Detect which cell encompasses the target text, then output its (x, y) center coordinate. 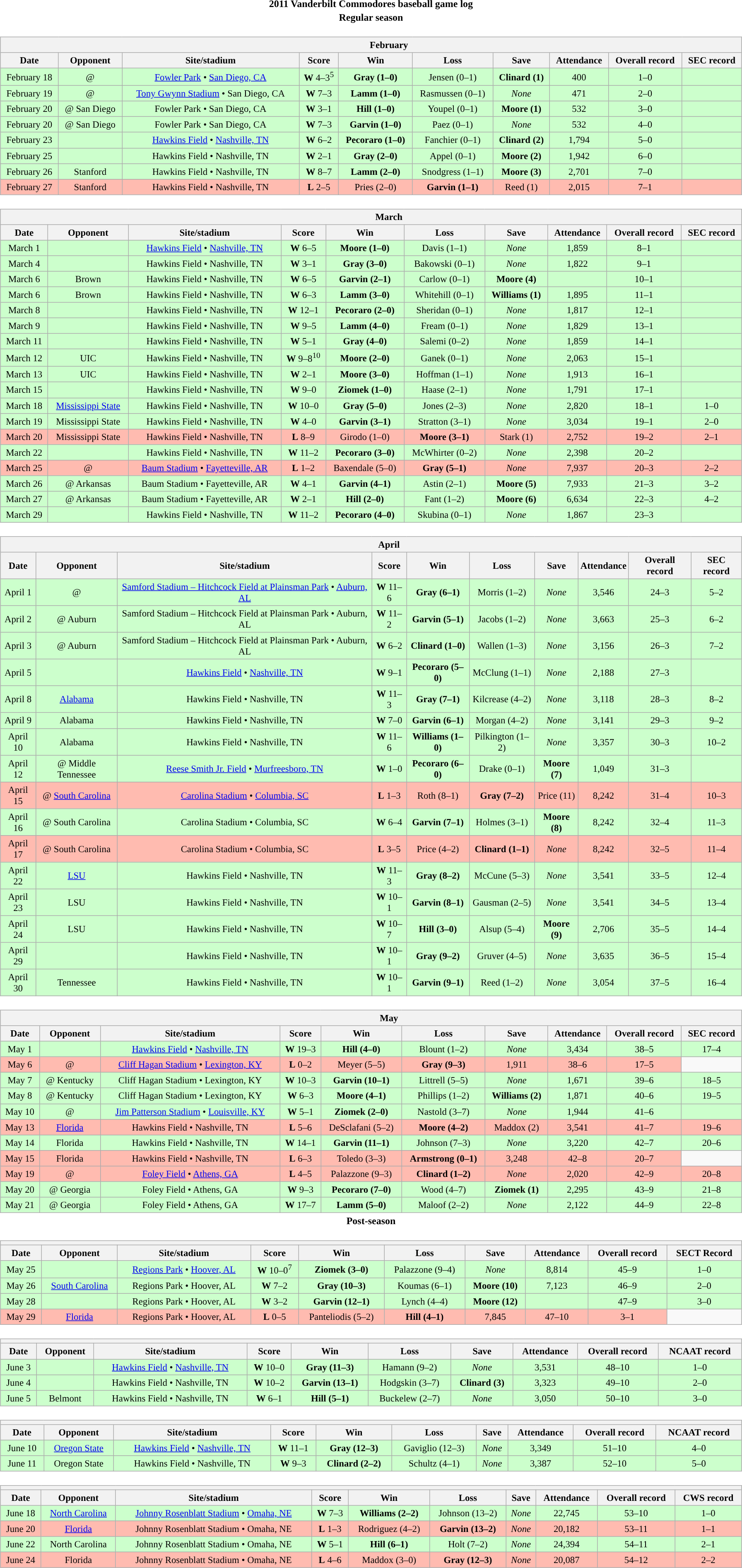
Ziomek (1–0) (365, 390)
Price (11) (556, 795)
Paez (0–1) (453, 125)
W 7–2 (275, 1286)
3,635 (603, 956)
Clinard (2) (521, 140)
Phillips (1–2) (443, 1096)
16–1 (644, 374)
Williams (2) (517, 1096)
Davis (1–1) (445, 248)
47–10 (556, 1317)
Koumas (6–1) (425, 1286)
June 20 (21, 1529)
Gray (10–3) (341, 1286)
Garvin (11–1) (361, 1143)
Drake (0–1) (502, 769)
May 6 (20, 1065)
20–7 (644, 1158)
May (371, 1018)
Lynch (4–4) (425, 1302)
7–0 (645, 172)
Haase (2–1) (445, 390)
41–6 (644, 1111)
Moore (5) (516, 483)
Ziomek (3–0) (341, 1269)
47–9 (627, 1302)
9–1 (644, 263)
51–10 (615, 1448)
54–12 (636, 1560)
April 9 (18, 720)
L 6–3 (301, 1158)
2,122 (577, 1205)
15–4 (716, 956)
Sheridan (0–1) (445, 310)
Pecoraro (4–0) (365, 515)
March 13 (24, 374)
1,671 (577, 1080)
17–1 (644, 390)
February 19 (29, 94)
Rasmussen (0–1) (453, 94)
March (371, 217)
June 22 (21, 1544)
Stark (1) (516, 437)
W 10–3 (301, 1080)
Tennessee (76, 983)
Baxendale (5–0) (365, 468)
April 23 (18, 902)
Hoffman (1–1) (445, 374)
16–4 (716, 983)
10–3 (716, 795)
March 15 (24, 390)
38–5 (644, 1049)
Gray (1–0) (376, 77)
March 18 (24, 406)
Gray (5–1) (445, 468)
March 9 (24, 326)
Moore (4) (516, 279)
Moore (3–1) (445, 437)
3,034 (577, 421)
May 13 (20, 1127)
54–11 (636, 1544)
18–5 (712, 1080)
Gaviglio (12–3) (434, 1448)
29–3 (660, 720)
Price (4–2) (438, 848)
May 21 (20, 1205)
42–7 (644, 1143)
Morgan (4–2) (502, 720)
1,822 (577, 263)
20–8 (712, 1174)
Armstrong (0–1) (443, 1158)
Johnson (7–3) (443, 1143)
Jones (2–3) (445, 406)
12–1 (644, 310)
McCune (5–3) (502, 876)
2,015 (579, 187)
June 24 (21, 1560)
6,634 (577, 499)
Ziomek (1) (517, 1189)
3,050 (545, 1398)
SECT Record (704, 1253)
Moore (8) (556, 822)
7,123 (556, 1286)
McWhirter (0–2) (445, 452)
2,020 (577, 1174)
Lamm (4–0) (365, 326)
3,156 (603, 646)
April 22 (18, 876)
3,357 (603, 742)
23–3 (644, 515)
March 19 (24, 421)
June 18 (21, 1513)
400 (579, 77)
Gray (7–2) (502, 795)
20–2 (644, 452)
Moore (1–0) (365, 248)
W 1–0 (389, 769)
L 4–6 (330, 1560)
Blount (1–2) (443, 1049)
Lamm (3–0) (365, 295)
April 17 (18, 848)
33–5 (660, 876)
4–2 (711, 499)
42–9 (644, 1174)
Maddox (3–0) (389, 1560)
Clinard (1) (521, 77)
11–3 (716, 822)
April 30 (18, 983)
7,845 (495, 1317)
7–1 (645, 187)
3,387 (540, 1464)
36–5 (660, 956)
Palazzone (9–4) (425, 1269)
March 27 (24, 499)
Pecoraro (5–0) (438, 673)
L 1–2 (304, 468)
Gray (7–1) (438, 699)
2,295 (577, 1189)
April 3 (18, 646)
June 4 (19, 1382)
1,895 (577, 295)
1,829 (577, 326)
Littrell (5–5) (443, 1080)
W 9–0 (304, 390)
13–1 (644, 326)
43–9 (644, 1189)
Gruver (4–5) (502, 956)
Moore (6) (516, 499)
1,794 (579, 140)
Wallen (1–3) (502, 646)
Garvin (3–1) (365, 421)
34–5 (660, 902)
April 2 (18, 619)
Hill (5–1) (330, 1398)
26–3 (660, 646)
1,867 (577, 515)
Morris (1–2) (502, 592)
Garvin (1–1) (453, 187)
31–3 (660, 769)
7–2 (716, 646)
3,531 (545, 1367)
45–9 (627, 1269)
Gray (11–3) (330, 1367)
Appel (0–1) (453, 156)
11–1 (644, 295)
7,937 (577, 468)
Pecoraro (3–0) (365, 452)
Garvin (4–1) (365, 483)
49–10 (618, 1382)
39–6 (644, 1080)
3–1 (627, 1317)
L 4–5 (301, 1174)
Garvin (1–0) (376, 125)
May 1 (20, 1049)
28–3 (660, 699)
3,141 (603, 720)
Alsup (5–4) (502, 929)
Moore (12) (495, 1302)
Wood (4–7) (443, 1189)
May 10 (20, 1111)
W 11–1 (293, 1448)
21–8 (712, 1189)
W 17–7 (301, 1205)
9–2 (716, 720)
May 8 (20, 1096)
Garvin (8–1) (438, 902)
Gray (2–0) (376, 156)
20,182 (566, 1529)
May 26 (21, 1286)
12–4 (716, 876)
Buckelew (2–7) (410, 1398)
19–5 (712, 1096)
Roth (8–1) (438, 795)
2,701 (579, 172)
June 5 (19, 1398)
April 16 (18, 822)
South Carolina (79, 1286)
Moore (9) (556, 929)
13–4 (716, 902)
March 1 (24, 248)
19–1 (644, 421)
Hamann (9–2) (410, 1367)
2,063 (577, 358)
W 12–1 (304, 310)
Gausman (2–5) (502, 902)
Astin (2–1) (445, 483)
W 4–1 (304, 483)
W 10–7 (389, 929)
10–2 (716, 742)
42–8 (577, 1158)
3,220 (577, 1143)
March 26 (24, 483)
52–10 (615, 1464)
W 7–0 (389, 720)
Clinard (1–1) (502, 848)
Palazzone (9–3) (361, 1174)
Lamm (1–0) (376, 94)
22–8 (712, 1205)
Pilkington (1–2) (502, 742)
Hodgskin (3–7) (410, 1382)
25–3 (660, 619)
W 4–35 (319, 77)
Moore (1) (521, 109)
Hill (3–0) (438, 929)
W 6–4 (389, 822)
3,349 (540, 1448)
14–4 (716, 929)
Ziomek (2–0) (361, 1111)
Pecoraro (7–0) (361, 1189)
W 10–2 (269, 1382)
W 9–5 (304, 326)
3,054 (603, 983)
3,434 (577, 1049)
Gray (9–2) (438, 956)
Garvin (7–1) (438, 822)
June 11 (22, 1464)
Garvin (12–1) (341, 1302)
20–3 (644, 468)
Moore (4–2) (443, 1127)
February 26 (29, 172)
Gray (4–0) (365, 341)
Holmes (3–1) (502, 822)
2,820 (577, 406)
Jim Patterson Stadium • Louisville, KY (190, 1111)
March 11 (24, 341)
Garvin (9–1) (438, 983)
30–3 (660, 742)
May 20 (20, 1189)
Moore (4–1) (361, 1096)
1,913 (577, 374)
19–2 (644, 437)
22–3 (644, 499)
14–1 (644, 341)
May 29 (21, 1317)
Maloof (2–2) (443, 1205)
471 (579, 94)
1,871 (577, 1096)
Garvin (10–1) (361, 1080)
53–10 (636, 1513)
Clinard (1–2) (443, 1174)
Ganek (0–1) (445, 358)
Lamm (5–0) (361, 1205)
8–1 (644, 248)
April 24 (18, 929)
April 12 (18, 769)
15–1 (644, 358)
1,911 (517, 1065)
W 9–1 (389, 673)
6–0 (645, 156)
W 6–1 (269, 1398)
L 0–5 (275, 1317)
10–1 (644, 279)
February (371, 45)
March 20 (24, 437)
18–1 (644, 406)
1,049 (603, 769)
March 8 (24, 310)
2,706 (603, 929)
Carlow (0–1) (445, 279)
50–10 (618, 1398)
21–3 (644, 483)
31–4 (660, 795)
L 8–9 (304, 437)
Snodgress (1–1) (453, 172)
1,817 (577, 310)
March 22 (24, 452)
Hill (4–1) (425, 1317)
Jacobs (1–2) (502, 619)
CWS record (708, 1498)
Nastold (3–7) (443, 1111)
3,663 (603, 619)
Girodo (1–0) (365, 437)
W 10–07 (275, 1269)
Moore (3–0) (365, 374)
27–3 (660, 673)
Gray (3–0) (365, 263)
20,087 (566, 1560)
W 8–7 (319, 172)
46–9 (627, 1286)
Williams (1–0) (438, 742)
Hill (2–0) (365, 499)
Garvin (6–1) (438, 720)
Maddox (2) (517, 1127)
Pecoraro (1–0) (376, 140)
3–2 (711, 483)
38–6 (577, 1065)
Jensen (0–1) (453, 77)
February 25 (29, 156)
Rodriguez (4–2) (389, 1529)
W 3–2 (275, 1302)
Fream (0–1) (445, 326)
Moore (3) (521, 172)
5–2 (716, 592)
Fanchier (0–1) (453, 140)
June 10 (22, 1448)
Holt (7–2) (468, 1544)
6–2 (716, 619)
35–5 (660, 929)
Gray (8–2) (438, 876)
Clinard (1–0) (438, 646)
7,933 (577, 483)
11–4 (716, 848)
22,745 (566, 1513)
8,814 (556, 1269)
W 4–0 (304, 421)
Whitehill (0–1) (445, 295)
1,791 (577, 390)
Meyer (5–5) (361, 1065)
44–9 (644, 1205)
Moore (2–0) (365, 358)
Gray (9–3) (443, 1065)
3,546 (603, 592)
1,944 (577, 1111)
@ Middle Tennessee (76, 769)
Toledo (3–3) (361, 1158)
17–4 (712, 1049)
3,248 (517, 1158)
2,188 (603, 673)
Williams (2–2) (389, 1513)
March 12 (24, 358)
Lamm (2–0) (376, 172)
Gray (5–0) (365, 406)
March 25 (24, 468)
May 14 (20, 1143)
W 19–3 (301, 1049)
February 23 (29, 140)
Garvin (5–1) (438, 619)
L 0–2 (301, 1065)
L 3–5 (389, 848)
February 18 (29, 77)
20–6 (712, 1143)
L 2–5 (319, 187)
48–10 (618, 1367)
March 4 (24, 263)
Hill (1–0) (376, 109)
41–7 (644, 1127)
Kilcrease (4–2) (502, 699)
Reed (1) (521, 187)
Pecoraro (6–0) (438, 769)
Schultz (4–1) (434, 1464)
April 10 (18, 742)
1,942 (579, 156)
Garvin (13–1) (330, 1382)
February 27 (29, 187)
Moore (10) (495, 1286)
Panteliodis (5–2) (341, 1317)
Bakowski (0–1) (445, 263)
May 19 (20, 1174)
Fant (1–2) (445, 499)
Pries (2–0) (376, 187)
Williams (1) (516, 295)
Gray (6–1) (438, 592)
Clinard (2–2) (354, 1464)
Hill (6–1) (389, 1544)
40–6 (644, 1096)
April 29 (18, 956)
DeSclafani (5–2) (361, 1127)
17–5 (644, 1065)
April 15 (18, 795)
Hill (4–0) (361, 1049)
April 1 (18, 592)
L 5–6 (301, 1127)
W 14–1 (301, 1143)
32–5 (660, 848)
Youpel (0–1) (453, 109)
Garvin (13–2) (468, 1529)
3,323 (545, 1382)
24–3 (660, 592)
3,118 (603, 699)
Moore (2) (521, 156)
Reed (1–2) (502, 983)
32–4 (660, 822)
2,752 (577, 437)
Stratton (3–1) (445, 421)
1–1 (708, 1529)
W 9–810 (304, 358)
May 7 (20, 1080)
June 3 (19, 1367)
Johnson (13–2) (468, 1513)
Skubina (0–1) (445, 515)
McClung (1–1) (502, 673)
Moore (7) (556, 769)
Tony Gwynn Stadium • San Diego, CA (211, 94)
Clinard (3) (482, 1382)
19–6 (712, 1127)
2,398 (577, 452)
53–11 (636, 1529)
Garvin (2–1) (365, 279)
May 15 (20, 1158)
April 5 (18, 673)
24,394 (566, 1544)
May 25 (21, 1269)
April (371, 544)
Salemi (0–2) (445, 341)
Belmont (65, 1398)
37–5 (660, 983)
Reese Smith Jr. Field • Murfreesboro, TN (245, 769)
8–2 (716, 699)
April 8 (18, 699)
May 28 (21, 1302)
March 29 (24, 515)
Pecoraro (2–0) (365, 310)
